For the text-containing cell, return its midpoint in (X, Y) coordinate format. 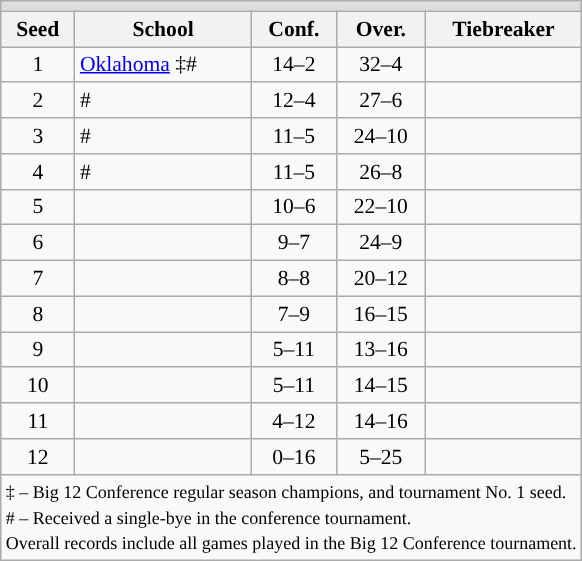
4 (38, 172)
8–8 (294, 279)
2 (38, 101)
32–4 (380, 65)
26–8 (380, 172)
5–25 (380, 457)
14–16 (380, 421)
Over. (380, 29)
Oklahoma ‡# (164, 65)
4–12 (294, 421)
13–16 (380, 350)
Seed (38, 29)
27–6 (380, 101)
3 (38, 136)
School (164, 29)
14–15 (380, 386)
14–2 (294, 65)
16–15 (380, 314)
7–9 (294, 314)
9 (38, 350)
Conf. (294, 29)
10 (38, 386)
24–10 (380, 136)
12–4 (294, 101)
9–7 (294, 243)
8 (38, 314)
22–10 (380, 207)
7 (38, 279)
11 (38, 421)
5 (38, 207)
6 (38, 243)
0–16 (294, 457)
20–12 (380, 279)
24–9 (380, 243)
1 (38, 65)
12 (38, 457)
10–6 (294, 207)
Tiebreaker (503, 29)
